Identify which cell holds the provided text, then report its [x, y] central coordinate. 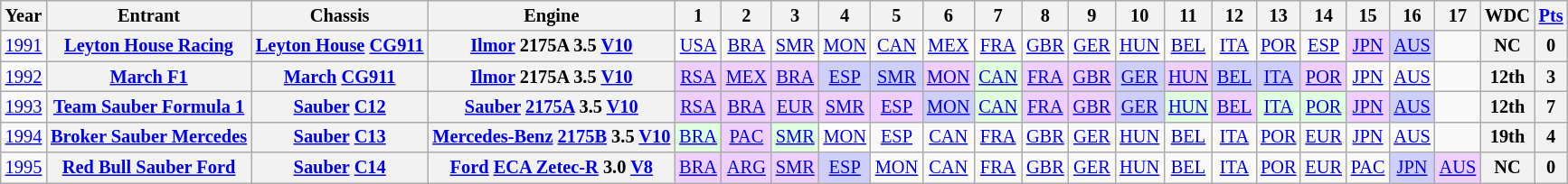
Team Sauber Formula 1 [148, 106]
13 [1279, 15]
March F1 [148, 77]
Sauber C14 [340, 168]
15 [1367, 15]
10 [1139, 15]
1992 [24, 77]
19th [1507, 137]
17 [1458, 15]
Leyton House Racing [148, 46]
8 [1045, 15]
Year [24, 15]
Entrant [148, 15]
WDC [1507, 15]
USA [698, 46]
Red Bull Sauber Ford [148, 168]
Broker Sauber Mercedes [148, 137]
Pts [1552, 15]
Ford ECA Zetec-R 3.0 V8 [552, 168]
1991 [24, 46]
ARG [747, 168]
5 [897, 15]
16 [1412, 15]
1995 [24, 168]
Engine [552, 15]
12 [1234, 15]
Sauber 2175A 3.5 V10 [552, 106]
Chassis [340, 15]
9 [1092, 15]
Leyton House CG911 [340, 46]
1 [698, 15]
14 [1323, 15]
March CG911 [340, 77]
1993 [24, 106]
2 [747, 15]
6 [948, 15]
11 [1188, 15]
Sauber C12 [340, 106]
1994 [24, 137]
Mercedes-Benz 2175B 3.5 V10 [552, 137]
Sauber C13 [340, 137]
